Pinpoint the cell where the given text exists, returning its [x, y] midpoint coordinate. 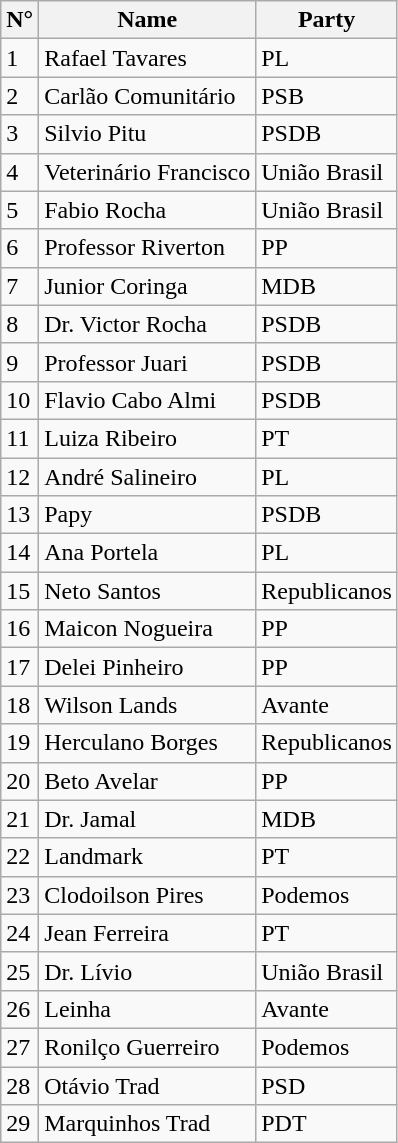
Maicon Nogueira [148, 629]
29 [20, 1124]
19 [20, 743]
Papy [148, 515]
Luiza Ribeiro [148, 438]
27 [20, 1047]
Wilson Lands [148, 705]
N° [20, 20]
Jean Ferreira [148, 933]
10 [20, 400]
5 [20, 210]
21 [20, 819]
Landmark [148, 857]
2 [20, 96]
24 [20, 933]
1 [20, 58]
26 [20, 1009]
12 [20, 477]
6 [20, 248]
20 [20, 781]
Fabio Rocha [148, 210]
14 [20, 553]
16 [20, 629]
Dr. Victor Rocha [148, 324]
Professor Riverton [148, 248]
PDT [327, 1124]
17 [20, 667]
PSD [327, 1085]
Neto Santos [148, 591]
13 [20, 515]
28 [20, 1085]
Silvio Pitu [148, 134]
Junior Coringa [148, 286]
Otávio Trad [148, 1085]
11 [20, 438]
Veterinário Francisco [148, 172]
Flavio Cabo Almi [148, 400]
Professor Juari [148, 362]
Dr. Lívio [148, 971]
Beto Avelar [148, 781]
9 [20, 362]
22 [20, 857]
PSB [327, 96]
Dr. Jamal [148, 819]
Clodoilson Pires [148, 895]
Rafael Tavares [148, 58]
3 [20, 134]
Ana Portela [148, 553]
Party [327, 20]
7 [20, 286]
Marquinhos Trad [148, 1124]
8 [20, 324]
Leinha [148, 1009]
15 [20, 591]
André Salineiro [148, 477]
Ronilço Guerreiro [148, 1047]
18 [20, 705]
Delei Pinheiro [148, 667]
4 [20, 172]
Carlão Comunitário [148, 96]
Name [148, 20]
25 [20, 971]
Herculano Borges [148, 743]
23 [20, 895]
